For the text-containing cell, return its midpoint in (x, y) coordinate format. 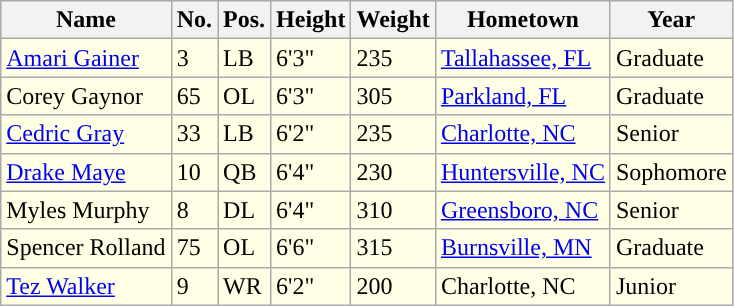
Corey Gaynor (86, 96)
Greensboro, NC (522, 210)
No. (194, 20)
9 (194, 286)
Spencer Rolland (86, 248)
WR (244, 286)
230 (393, 172)
Pos. (244, 20)
QB (244, 172)
200 (393, 286)
DL (244, 210)
3 (194, 58)
65 (194, 96)
Hometown (522, 20)
Huntersville, NC (522, 172)
Parkland, FL (522, 96)
Burnsville, MN (522, 248)
Drake Maye (86, 172)
Cedric Gray (86, 134)
6'6" (311, 248)
Tallahassee, FL (522, 58)
Weight (393, 20)
8 (194, 210)
Tez Walker (86, 286)
305 (393, 96)
10 (194, 172)
Name (86, 20)
Junior (671, 286)
33 (194, 134)
Sophomore (671, 172)
Myles Murphy (86, 210)
Amari Gainer (86, 58)
Year (671, 20)
75 (194, 248)
315 (393, 248)
Height (311, 20)
310 (393, 210)
